Determine the [X, Y] coordinate at the center of the cell enclosing the given text.  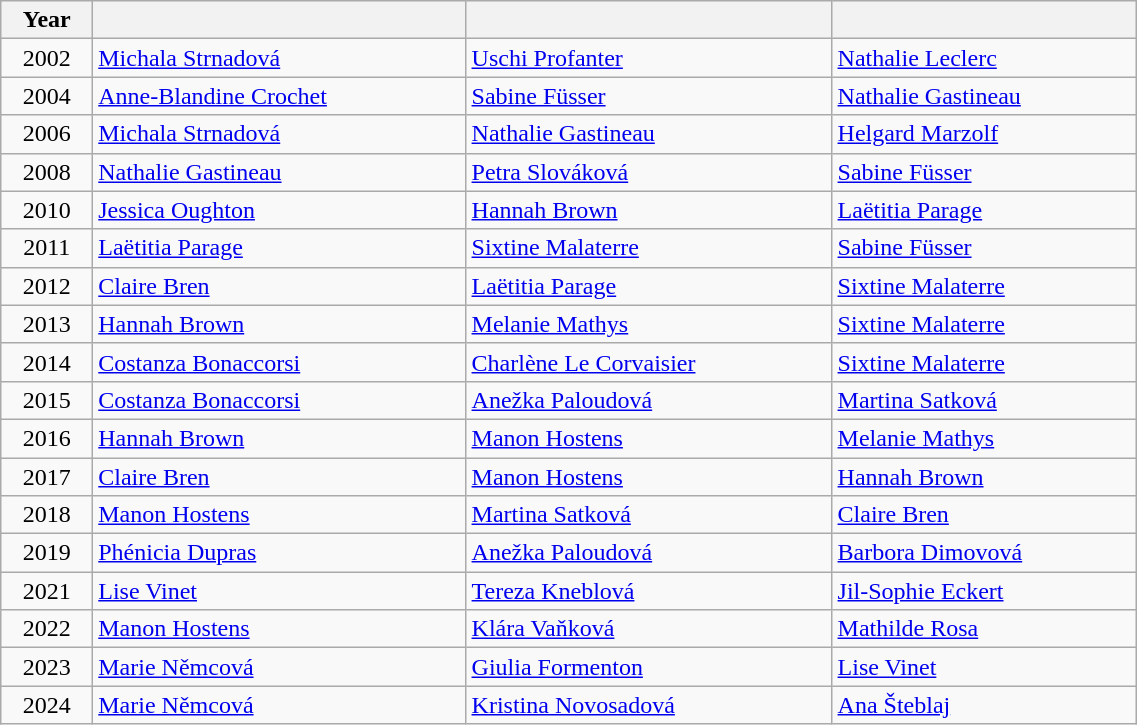
2019 [47, 553]
Jessica Oughton [280, 210]
2015 [47, 400]
Giulia Formenton [649, 667]
2018 [47, 515]
Petra Slováková [649, 172]
Klára Vaňková [649, 629]
Mathilde Rosa [984, 629]
Uschi Profanter [649, 58]
2013 [47, 324]
2004 [47, 96]
Barbora Dimovová [984, 553]
2024 [47, 705]
2021 [47, 591]
2008 [47, 172]
Nathalie Leclerc [984, 58]
Jil-Sophie Eckert [984, 591]
Anne-Blandine Crochet [280, 96]
2002 [47, 58]
2010 [47, 210]
2016 [47, 438]
2022 [47, 629]
2023 [47, 667]
Helgard Marzolf [984, 134]
2012 [47, 286]
Kristina Novosadová [649, 705]
Tereza Kneblová [649, 591]
Ana Šteblaj [984, 705]
2006 [47, 134]
2017 [47, 477]
Year [47, 20]
2011 [47, 248]
2014 [47, 362]
Charlène Le Corvaisier [649, 362]
Phénicia Dupras [280, 553]
